Output the [x, y] coordinate of the center of the cell containing the given text.  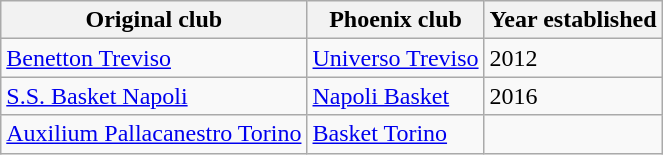
Year established [573, 20]
Universo Treviso [396, 58]
Basket Torino [396, 134]
2012 [573, 58]
2016 [573, 96]
S.S. Basket Napoli [154, 96]
Napoli Basket [396, 96]
Benetton Treviso [154, 58]
Auxilium Pallacanestro Torino [154, 134]
Phoenix club [396, 20]
Original club [154, 20]
